Extract the [x, y] coordinate from the center of the cell holding the provided text.  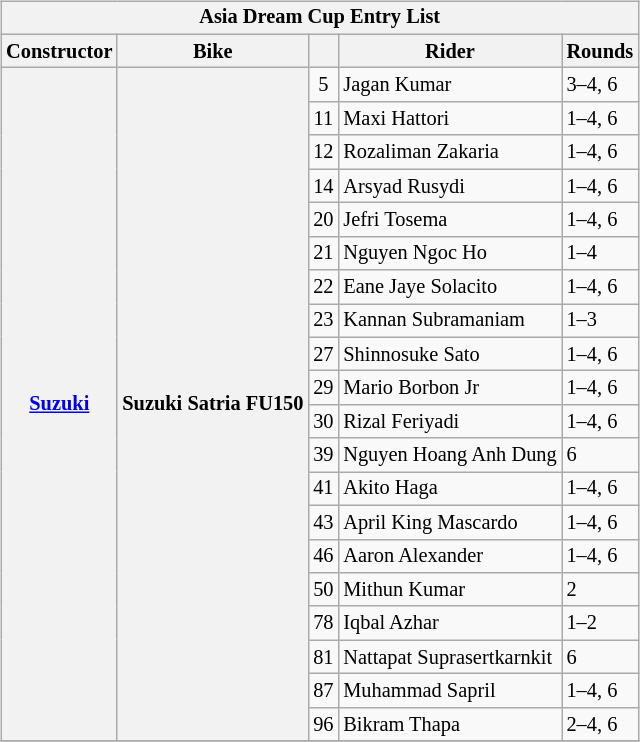
1–2 [600, 623]
11 [323, 119]
Iqbal Azhar [450, 623]
22 [323, 287]
April King Mascardo [450, 522]
12 [323, 152]
41 [323, 489]
Aaron Alexander [450, 556]
Jefri Tosema [450, 220]
1–3 [600, 321]
21 [323, 253]
Asia Dream Cup Entry List [320, 18]
Bike [212, 51]
2–4, 6 [600, 724]
Arsyad Rusydi [450, 186]
Akito Haga [450, 489]
Rizal Feriyadi [450, 422]
30 [323, 422]
39 [323, 455]
43 [323, 522]
Nguyen Ngoc Ho [450, 253]
27 [323, 354]
23 [323, 321]
Kannan Subramaniam [450, 321]
2 [600, 590]
50 [323, 590]
14 [323, 186]
5 [323, 85]
Rider [450, 51]
87 [323, 691]
Jagan Kumar [450, 85]
81 [323, 657]
46 [323, 556]
Bikram Thapa [450, 724]
Suzuki Satria FU150 [212, 404]
Mario Borbon Jr [450, 388]
Rounds [600, 51]
78 [323, 623]
Nattapat Suprasertkarnkit [450, 657]
Muhammad Sapril [450, 691]
Nguyen Hoang Anh Dung [450, 455]
Shinnosuke Sato [450, 354]
Constructor [59, 51]
Eane Jaye Solacito [450, 287]
Suzuki [59, 404]
Maxi Hattori [450, 119]
Rozaliman Zakaria [450, 152]
20 [323, 220]
Mithun Kumar [450, 590]
3–4, 6 [600, 85]
1–4 [600, 253]
96 [323, 724]
29 [323, 388]
